Determine the (X, Y) coordinate at the center of the cell enclosing the given text.  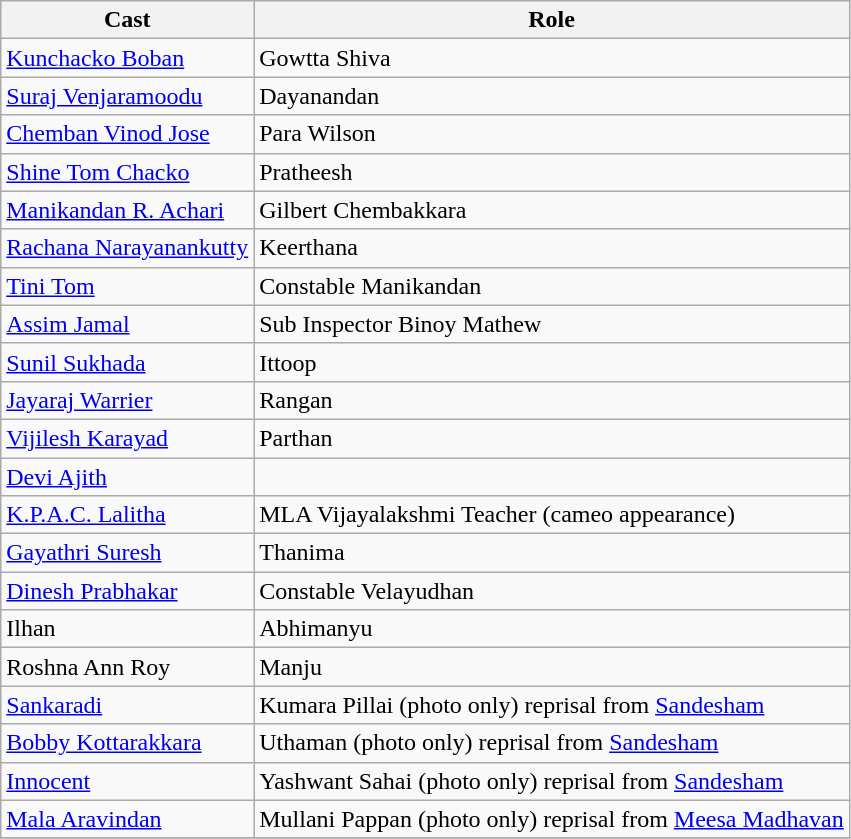
Gowtta Shiva (552, 58)
Pratheesh (552, 172)
Para Wilson (552, 134)
Manju (552, 667)
Constable Manikandan (552, 286)
Constable Velayudhan (552, 591)
Gilbert Chembakkara (552, 210)
Dayanandan (552, 96)
Ilhan (128, 629)
Ittoop (552, 362)
Abhimanyu (552, 629)
Thanima (552, 553)
Manikandan R. Achari (128, 210)
Vijilesh Karayad (128, 438)
Sankaradi (128, 705)
Cast (128, 20)
Shine Tom Chacko (128, 172)
Kunchacko Boban (128, 58)
Chemban Vinod Jose (128, 134)
Assim Jamal (128, 324)
Mala Aravindan (128, 819)
Bobby Kottarakkara (128, 743)
Innocent (128, 781)
Kumara Pillai (photo only) reprisal from Sandesham (552, 705)
Uthaman (photo only) reprisal from Sandesham (552, 743)
Role (552, 20)
Mullani Pappan (photo only) reprisal from Meesa Madhavan (552, 819)
Suraj Venjaramoodu (128, 96)
Devi Ajith (128, 477)
Jayaraj Warrier (128, 400)
Rachana Narayanankutty (128, 248)
Tini Tom (128, 286)
K.P.A.C. Lalitha (128, 515)
Gayathri Suresh (128, 553)
Parthan (552, 438)
Roshna Ann Roy (128, 667)
Rangan (552, 400)
Dinesh Prabhakar (128, 591)
Sub Inspector Binoy Mathew (552, 324)
Keerthana (552, 248)
MLA Vijayalakshmi Teacher (cameo appearance) (552, 515)
Yashwant Sahai (photo only) reprisal from Sandesham (552, 781)
Sunil Sukhada (128, 362)
